Search for the cell housing the specified text and yield its (x, y) center coordinate. 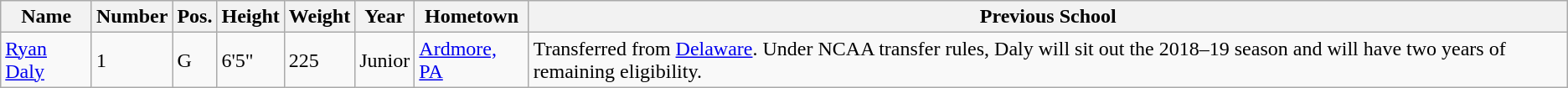
Junior (385, 60)
Hometown (472, 17)
Ryan Daly (47, 60)
G (194, 60)
Weight (319, 17)
Ardmore, PA (472, 60)
1 (132, 60)
6'5" (250, 60)
Name (47, 17)
Transferred from Delaware. Under NCAA transfer rules, Daly will sit out the 2018–19 season and will have two years of remaining eligibility. (1048, 60)
Pos. (194, 17)
Height (250, 17)
Previous School (1048, 17)
Number (132, 17)
Year (385, 17)
225 (319, 60)
